Search for the cell housing the specified text and yield its [x, y] center coordinate. 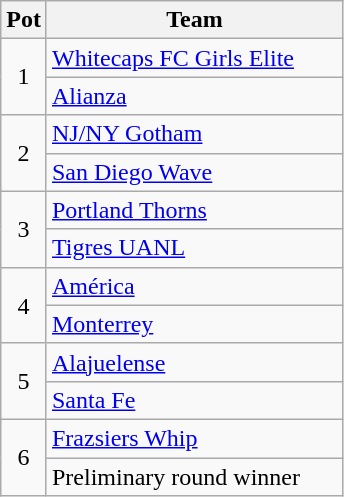
Monterrey [194, 324]
San Diego Wave [194, 172]
4 [24, 305]
Pot [24, 20]
3 [24, 229]
Portland Thorns [194, 210]
NJ/NY Gotham [194, 134]
Whitecaps FC Girls Elite [194, 58]
Alajuelense [194, 362]
2 [24, 153]
1 [24, 77]
5 [24, 381]
Tigres UANL [194, 248]
América [194, 286]
Preliminary round winner [194, 477]
Alianza [194, 96]
Team [194, 20]
Santa Fe [194, 400]
6 [24, 457]
Frazsiers Whip [194, 438]
